Output the (X, Y) coordinate of the center of the cell containing the given text.  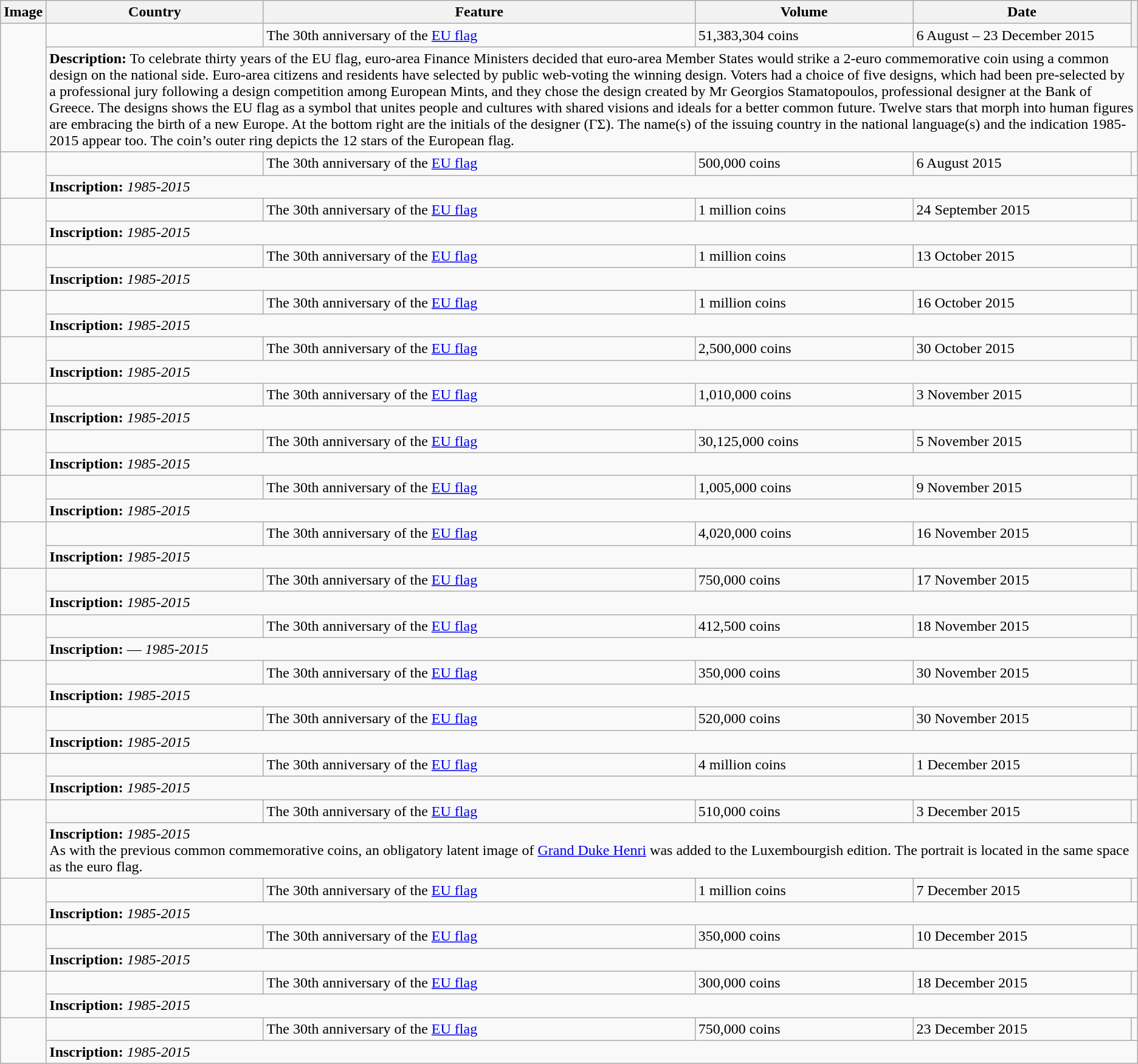
18 December 2015 (1022, 983)
24 September 2015 (1022, 210)
510,000 coins (804, 811)
300,000 coins (804, 983)
Inscription: –– 1985-2015 (592, 649)
3 December 2015 (1022, 811)
1,010,000 coins (804, 395)
1,005,000 coins (804, 487)
3 November 2015 (1022, 395)
412,500 coins (804, 626)
30 October 2015 (1022, 348)
10 December 2015 (1022, 936)
2,500,000 coins (804, 348)
13 October 2015 (1022, 256)
17 November 2015 (1022, 580)
6 August 2015 (1022, 163)
18 November 2015 (1022, 626)
1 December 2015 (1022, 765)
51,383,304 coins (804, 35)
Image (23, 12)
Country (154, 12)
6 August – 23 December 2015 (1022, 35)
9 November 2015 (1022, 487)
30,125,000 coins (804, 441)
5 November 2015 (1022, 441)
4,020,000 coins (804, 534)
16 November 2015 (1022, 534)
7 December 2015 (1022, 890)
Volume (804, 12)
500,000 coins (804, 163)
16 October 2015 (1022, 302)
520,000 coins (804, 718)
Feature (479, 12)
23 December 2015 (1022, 1029)
Date (1022, 12)
4 million coins (804, 765)
